Output the (X, Y) coordinate of the center of the cell containing the given text.  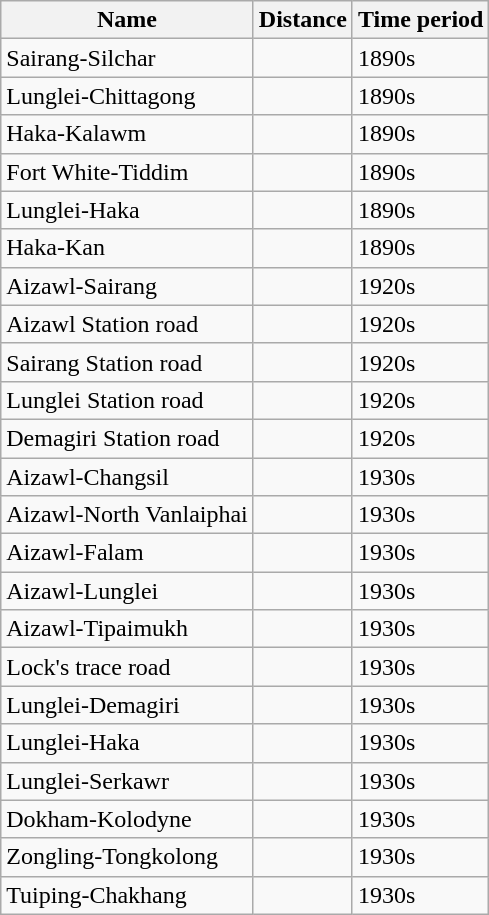
Aizawl-Tipaimukh (128, 629)
Aizawl-Changsil (128, 477)
Aizawl-Falam (128, 553)
Aizawl-Sairang (128, 286)
Lunglei-Chittagong (128, 96)
Name (128, 20)
Lunglei-Serkawr (128, 781)
Sairang-Silchar (128, 58)
Fort White-Tiddim (128, 172)
Aizawl Station road (128, 324)
Aizawl-North Vanlaiphai (128, 515)
Dokham-Kolodyne (128, 819)
Lunglei-Demagiri (128, 705)
Time period (420, 20)
Sairang Station road (128, 362)
Zongling-Tongkolong (128, 857)
Demagiri Station road (128, 438)
Tuiping-Chakhang (128, 895)
Aizawl-Lunglei (128, 591)
Lock's trace road (128, 667)
Lunglei Station road (128, 400)
Haka-Kan (128, 248)
Distance (302, 20)
Haka-Kalawm (128, 134)
